Find where the given text appears and provide that cell's center as (X, Y) coordinate. 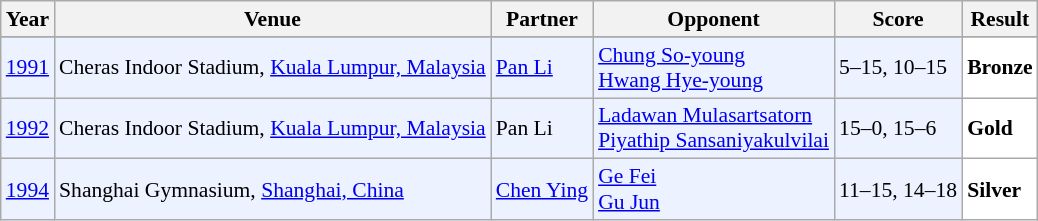
Bronze (1000, 68)
Chung So-young Hwang Hye-young (714, 68)
Shanghai Gymnasium, Shanghai, China (272, 190)
Year (28, 19)
Silver (1000, 190)
Gold (1000, 128)
Ladawan Mulasartsatorn Piyathip Sansaniyakulvilai (714, 128)
1992 (28, 128)
Opponent (714, 19)
Result (1000, 19)
15–0, 15–6 (898, 128)
Ge Fei Gu Jun (714, 190)
Venue (272, 19)
Chen Ying (542, 190)
5–15, 10–15 (898, 68)
11–15, 14–18 (898, 190)
Score (898, 19)
1991 (28, 68)
1994 (28, 190)
Partner (542, 19)
